Detect which cell encompasses the target text, then output its (X, Y) center coordinate. 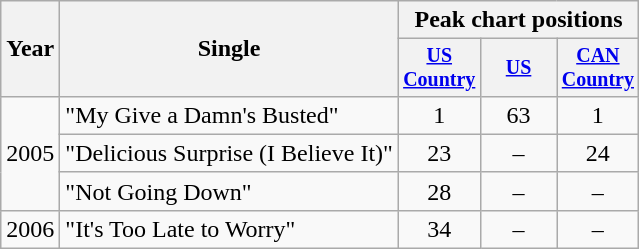
2006 (30, 229)
CAN Country (598, 68)
"Delicious Surprise (I Believe It)" (230, 153)
63 (518, 115)
"Not Going Down" (230, 191)
US (518, 68)
34 (439, 229)
"My Give a Damn's Busted" (230, 115)
Single (230, 49)
23 (439, 153)
24 (598, 153)
2005 (30, 153)
US Country (439, 68)
28 (439, 191)
Peak chart positions (518, 20)
"It's Too Late to Worry" (230, 229)
Year (30, 49)
